Return (x, y) of the center of cell containing provided text 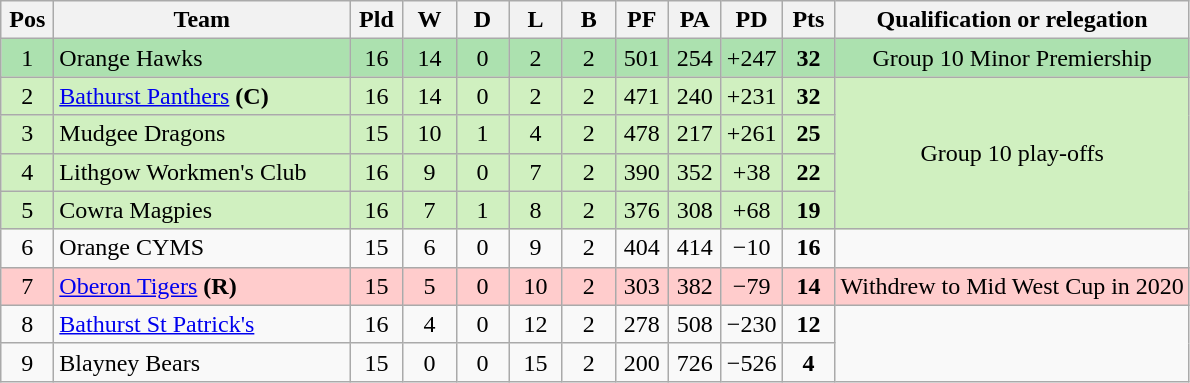
Orange Hawks (202, 58)
+247 (752, 58)
Pos (28, 20)
19 (808, 210)
508 (694, 324)
217 (694, 134)
Pts (808, 20)
Bathurst St Patrick's (202, 324)
240 (694, 96)
Lithgow Workmen's Club (202, 172)
Team (202, 20)
352 (694, 172)
390 (642, 172)
478 (642, 134)
D (482, 20)
22 (808, 172)
Mudgee Dragons (202, 134)
+68 (752, 210)
382 (694, 286)
W (430, 20)
278 (642, 324)
PF (642, 20)
+261 (752, 134)
404 (642, 248)
−79 (752, 286)
414 (694, 248)
Cowra Magpies (202, 210)
Pld (376, 20)
501 (642, 58)
PD (752, 20)
L (536, 20)
726 (694, 362)
+231 (752, 96)
303 (642, 286)
471 (642, 96)
Qualification or relegation (1012, 20)
Withdrew to Mid West Cup in 2020 (1012, 286)
Group 10 play-offs (1012, 153)
376 (642, 210)
−230 (752, 324)
+38 (752, 172)
3 (28, 134)
Orange CYMS (202, 248)
B (588, 20)
Blayney Bears (202, 362)
−10 (752, 248)
254 (694, 58)
308 (694, 210)
25 (808, 134)
Oberon Tigers (R) (202, 286)
Group 10 Minor Premiership (1012, 58)
200 (642, 362)
PA (694, 20)
Bathurst Panthers (C) (202, 96)
−526 (752, 362)
